Detect which cell encompasses the target text, then output its (x, y) center coordinate. 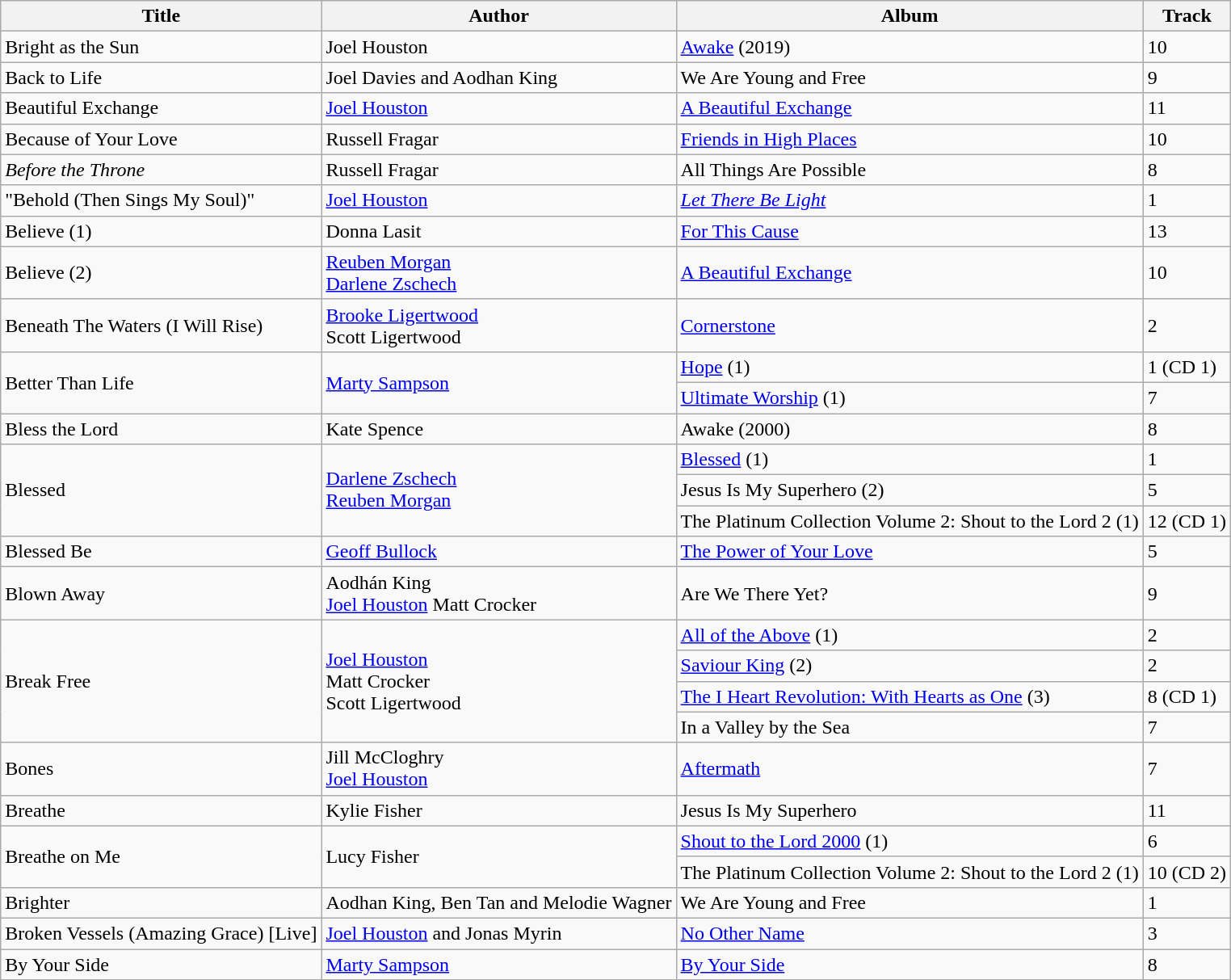
Awake (2019) (910, 47)
3 (1187, 933)
Ultimate Worship (1) (910, 397)
Before the Throne (162, 170)
Friends in High Places (910, 139)
"Behold (Then Sings My Soul)" (162, 200)
Aodhan King, Ben Tan and Melodie Wagner (499, 902)
Bones (162, 769)
Reuben Morgan Darlene Zschech (499, 273)
Donna Lasit (499, 231)
Shout to the Lord 2000 (1) (910, 841)
Geoff Bullock (499, 552)
Jesus Is My Superhero (910, 810)
Darlene ZschechReuben Morgan (499, 490)
Jesus Is My Superhero (2) (910, 490)
Let There Be Light (910, 200)
Aftermath (910, 769)
Because of Your Love (162, 139)
For This Cause (910, 231)
6 (1187, 841)
All Things Are Possible (910, 170)
Awake (2000) (910, 429)
Believe (1) (162, 231)
The I Heart Revolution: With Hearts as One (3) (910, 696)
All of the Above (1) (910, 635)
Break Free (162, 681)
Broken Vessels (Amazing Grace) [Live] (162, 933)
10 (CD 2) (1187, 872)
Blessed (162, 490)
Bless the Lord (162, 429)
Blessed Be (162, 552)
Lucy Fisher (499, 856)
Believe (2) (162, 273)
Joel Houston and Jonas Myrin (499, 933)
Title (162, 16)
Breathe (162, 810)
1 (CD 1) (1187, 367)
Are We There Yet? (910, 593)
12 (CD 1) (1187, 521)
Joel Davies and Aodhan King (499, 78)
Back to Life (162, 78)
Kylie Fisher (499, 810)
Hope (1) (910, 367)
Jill McCloghry Joel Houston (499, 769)
Author (499, 16)
Track (1187, 16)
Beneath The Waters (I Will Rise) (162, 325)
Blessed (1) (910, 460)
8 (CD 1) (1187, 696)
Blown Away (162, 593)
Bright as the Sun (162, 47)
Album (910, 16)
Better Than Life (162, 382)
Brighter (162, 902)
13 (1187, 231)
Aodhán KingJoel Houston Matt Crocker (499, 593)
Cornerstone (910, 325)
Beautiful Exchange (162, 108)
No Other Name (910, 933)
Kate Spence (499, 429)
In a Valley by the Sea (910, 727)
The Power of Your Love (910, 552)
Saviour King (2) (910, 666)
Breathe on Me (162, 856)
Brooke Ligertwood Scott Ligertwood (499, 325)
Joel Houston Matt Crocker Scott Ligertwood (499, 681)
